Find where the given text appears and provide that cell's center as [X, Y] coordinate. 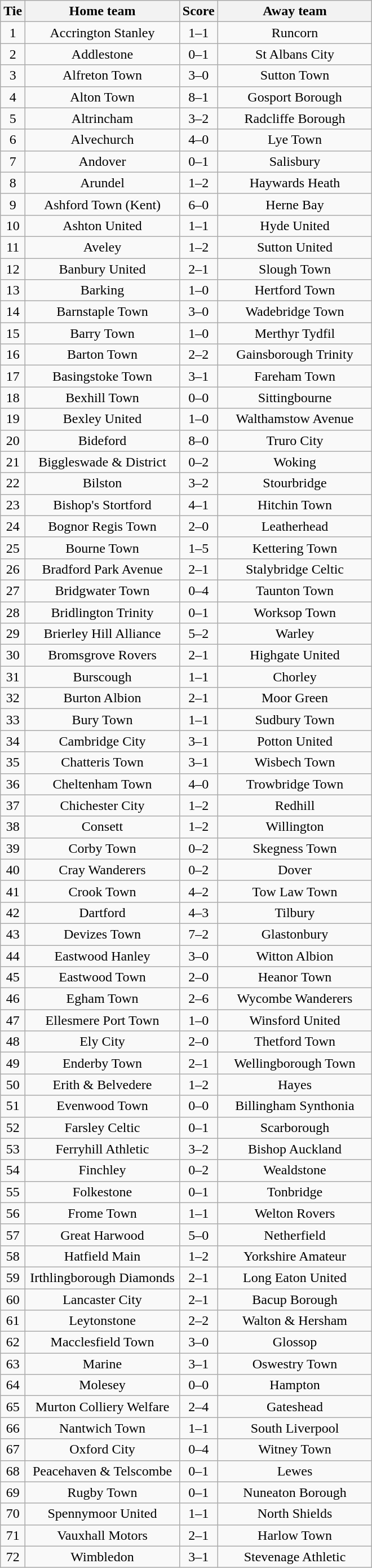
36 [13, 784]
55 [13, 1192]
54 [13, 1170]
Wadebridge Town [295, 312]
56 [13, 1213]
Brierley Hill Alliance [103, 634]
Woking [295, 462]
Dover [295, 870]
Bradford Park Avenue [103, 569]
23 [13, 505]
Barnstaple Town [103, 312]
24 [13, 526]
Thetford Town [295, 1042]
Ferryhill Athletic [103, 1149]
Warley [295, 634]
Gosport Borough [295, 97]
51 [13, 1106]
68 [13, 1471]
Leytonstone [103, 1321]
Witton Albion [295, 956]
Gateshead [295, 1407]
12 [13, 269]
40 [13, 870]
11 [13, 247]
72 [13, 1557]
Rugby Town [103, 1492]
Yorkshire Amateur [295, 1256]
Tonbridge [295, 1192]
48 [13, 1042]
Hatfield Main [103, 1256]
21 [13, 462]
6 [13, 140]
Cray Wanderers [103, 870]
28 [13, 612]
Chatteris Town [103, 763]
2–6 [198, 999]
Walthamstow Avenue [295, 419]
64 [13, 1385]
Wealdstone [295, 1170]
Leatherhead [295, 526]
26 [13, 569]
8–0 [198, 441]
13 [13, 290]
Potton United [295, 741]
35 [13, 763]
Highgate United [295, 655]
Eastwood Hanley [103, 956]
Hyde United [295, 226]
Peacehaven & Telscombe [103, 1471]
6–0 [198, 204]
Hitchin Town [295, 505]
Alton Town [103, 97]
4 [13, 97]
Welton Rovers [295, 1213]
Salisbury [295, 161]
52 [13, 1127]
Great Harwood [103, 1235]
Wellingborough Town [295, 1063]
Glossop [295, 1342]
Stourbridge [295, 483]
53 [13, 1149]
Slough Town [295, 269]
Cheltenham Town [103, 784]
Long Eaton United [295, 1278]
7–2 [198, 934]
Frome Town [103, 1213]
Finchley [103, 1170]
5–0 [198, 1235]
Bishop Auckland [295, 1149]
Bacup Borough [295, 1299]
8 [13, 183]
North Shields [295, 1514]
Lewes [295, 1471]
Truro City [295, 441]
Wimbledon [103, 1557]
Redhill [295, 805]
3 [13, 76]
Nuneaton Borough [295, 1492]
8–1 [198, 97]
Haywards Heath [295, 183]
9 [13, 204]
33 [13, 720]
Netherfield [295, 1235]
Runcorn [295, 33]
7 [13, 161]
Heanor Town [295, 977]
63 [13, 1364]
Ashford Town (Kent) [103, 204]
Billingham Synthonia [295, 1106]
Willington [295, 827]
37 [13, 805]
65 [13, 1407]
Score [198, 11]
Egham Town [103, 999]
4–3 [198, 913]
Ellesmere Port Town [103, 1020]
Vauxhall Motors [103, 1535]
Burton Albion [103, 698]
Marine [103, 1364]
Moor Green [295, 698]
Aveley [103, 247]
Sutton United [295, 247]
Bridgwater Town [103, 591]
Skegness Town [295, 848]
Bognor Regis Town [103, 526]
Folkestone [103, 1192]
Alfreton Town [103, 76]
59 [13, 1278]
Chichester City [103, 805]
47 [13, 1020]
Hampton [295, 1385]
Merthyr Tydfil [295, 333]
Corby Town [103, 848]
Lancaster City [103, 1299]
Farsley Celtic [103, 1127]
20 [13, 441]
Basingstoke Town [103, 376]
Wisbech Town [295, 763]
41 [13, 891]
Altrincham [103, 118]
45 [13, 977]
71 [13, 1535]
18 [13, 398]
46 [13, 999]
70 [13, 1514]
66 [13, 1428]
Bourne Town [103, 548]
Bury Town [103, 720]
Lye Town [295, 140]
Chorley [295, 677]
Winsford United [295, 1020]
1 [13, 33]
Wycombe Wanderers [295, 999]
Barton Town [103, 355]
Devizes Town [103, 934]
Irthlingborough Diamonds [103, 1278]
39 [13, 848]
St Albans City [295, 54]
Glastonbury [295, 934]
Addlestone [103, 54]
1–5 [198, 548]
4–1 [198, 505]
Spennymoor United [103, 1514]
Bridlington Trinity [103, 612]
Bishop's Stortford [103, 505]
38 [13, 827]
31 [13, 677]
Murton Colliery Welfare [103, 1407]
Tow Law Town [295, 891]
Sittingbourne [295, 398]
Nantwich Town [103, 1428]
Hayes [295, 1085]
Worksop Town [295, 612]
2–4 [198, 1407]
South Liverpool [295, 1428]
Kettering Town [295, 548]
Bromsgrove Rovers [103, 655]
34 [13, 741]
44 [13, 956]
Oxford City [103, 1450]
29 [13, 634]
Burscough [103, 677]
14 [13, 312]
Walton & Hersham [295, 1321]
27 [13, 591]
62 [13, 1342]
Radcliffe Borough [295, 118]
2 [13, 54]
67 [13, 1450]
57 [13, 1235]
Sutton Town [295, 76]
Barry Town [103, 333]
Dartford [103, 913]
50 [13, 1085]
Witney Town [295, 1450]
Macclesfield Town [103, 1342]
Stalybridge Celtic [295, 569]
Crook Town [103, 891]
Tie [13, 11]
Bideford [103, 441]
Barking [103, 290]
Scarborough [295, 1127]
Ashton United [103, 226]
Arundel [103, 183]
Fareham Town [295, 376]
Cambridge City [103, 741]
58 [13, 1256]
Hertford Town [295, 290]
4–2 [198, 891]
Andover [103, 161]
Enderby Town [103, 1063]
60 [13, 1299]
Banbury United [103, 269]
5 [13, 118]
Molesey [103, 1385]
Ely City [103, 1042]
61 [13, 1321]
Eastwood Town [103, 977]
Stevenage Athletic [295, 1557]
Gainsborough Trinity [295, 355]
Erith & Belvedere [103, 1085]
30 [13, 655]
Bexley United [103, 419]
Away team [295, 11]
Consett [103, 827]
49 [13, 1063]
Trowbridge Town [295, 784]
Taunton Town [295, 591]
Evenwood Town [103, 1106]
19 [13, 419]
25 [13, 548]
Home team [103, 11]
Alvechurch [103, 140]
Herne Bay [295, 204]
Tilbury [295, 913]
17 [13, 376]
Bilston [103, 483]
Oswestry Town [295, 1364]
32 [13, 698]
Biggleswade & District [103, 462]
Harlow Town [295, 1535]
5–2 [198, 634]
10 [13, 226]
69 [13, 1492]
Sudbury Town [295, 720]
43 [13, 934]
42 [13, 913]
15 [13, 333]
Bexhill Town [103, 398]
16 [13, 355]
22 [13, 483]
Accrington Stanley [103, 33]
